Return the (x, y) coordinate for the center point of the cell that contains the specified text.  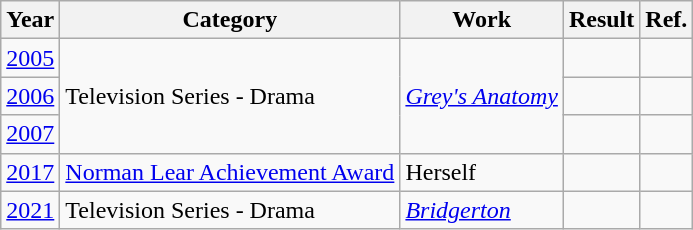
Category (230, 20)
2006 (30, 96)
2005 (30, 58)
2021 (30, 210)
Grey's Anatomy (482, 96)
Year (30, 20)
Herself (482, 172)
Result (601, 20)
Bridgerton (482, 210)
2017 (30, 172)
Norman Lear Achievement Award (230, 172)
2007 (30, 134)
Ref. (666, 20)
Work (482, 20)
